Locate the cell with the specified text and output its [x, y] center coordinate. 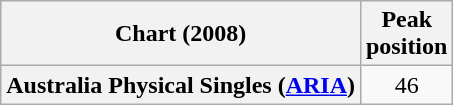
Peakposition [406, 34]
Chart (2008) [181, 34]
46 [406, 85]
Australia Physical Singles (ARIA) [181, 85]
